From the cell containing the given text, extract its center point as [X, Y] coordinate. 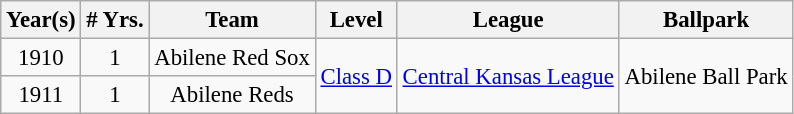
1910 [41, 58]
Class D [356, 76]
Level [356, 20]
Abilene Red Sox [232, 58]
Abilene Ball Park [706, 76]
1911 [41, 95]
Team [232, 20]
Abilene Reds [232, 95]
Year(s) [41, 20]
# Yrs. [115, 20]
Ballpark [706, 20]
League [508, 20]
Central Kansas League [508, 76]
